For the text-containing cell, return its midpoint in (X, Y) coordinate format. 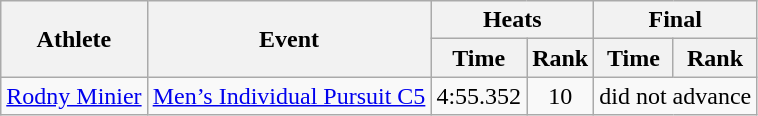
Men’s Individual Pursuit C5 (289, 96)
did not advance (676, 96)
Athlete (74, 39)
Event (289, 39)
10 (560, 96)
Heats (512, 20)
Final (676, 20)
4:55.352 (479, 96)
Rodny Minier (74, 96)
